Identify which cell holds the provided text, then report its [X, Y] central coordinate. 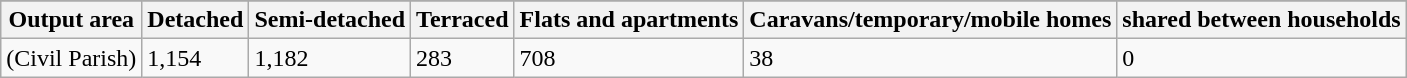
1,154 [196, 58]
Caravans/temporary/mobile homes [930, 20]
Detached [196, 20]
shared between households [1262, 20]
1,182 [330, 58]
708 [629, 58]
0 [1262, 58]
Output area [72, 20]
Flats and apartments [629, 20]
38 [930, 58]
Terraced [462, 20]
(Civil Parish) [72, 58]
283 [462, 58]
Semi-detached [330, 20]
